Find where the given text appears and provide that cell's center as [x, y] coordinate. 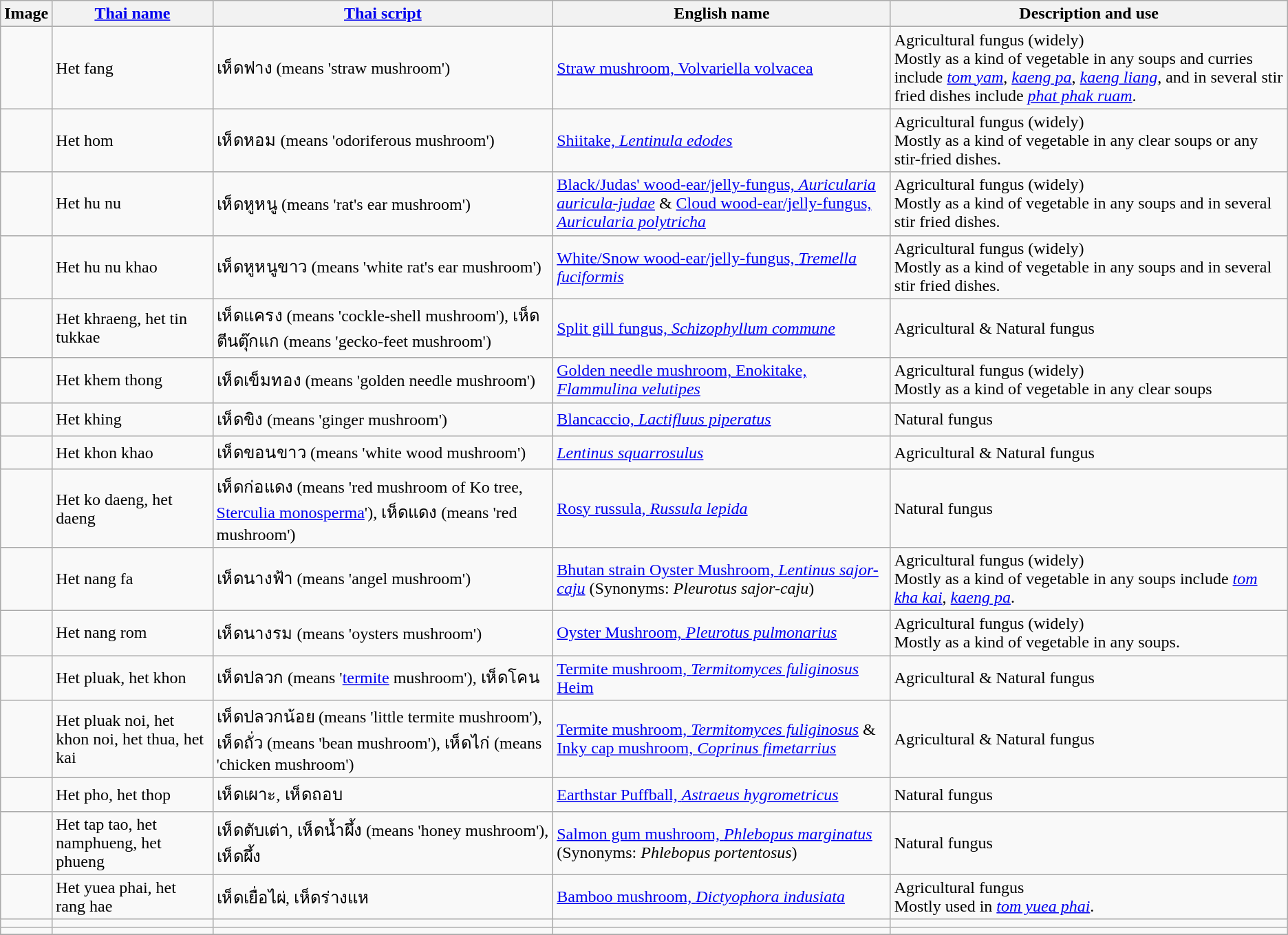
Het khing [132, 420]
Het nang fa [132, 579]
Blancaccio, Lactifluus piperatus [722, 420]
Het pluak, het khon [132, 677]
Oyster Mushroom, Pleurotus pulmonarius [722, 633]
Termite mushroom, Termitomyces fuliginosus & Inky cap mushroom, Coprinus fimetarrius [722, 739]
Golden needle mushroom, Enokitake, Flammulina velutipes [722, 380]
Het pluak noi, het khon noi, het thua, het kai [132, 739]
Het khraeng, het tin tukkae [132, 328]
Image [26, 14]
Het khon khao [132, 453]
English name [722, 14]
เห็ดแครง (means 'cockle-shell mushroom'), เห็ดตีนตุ๊กแก (means 'gecko-feet mushroom') [383, 328]
Bhutan strain Oyster Mushroom, Lentinus sajor-caju (Synonyms: Pleurotus sajor-caju) [722, 579]
เห็ดเผาะ, เห็ดถอบ [383, 795]
Het yuea phai, het rang hae [132, 897]
เห็ดหูหนู (means 'rat's ear mushroom') [383, 204]
Het ko daeng, het daeng [132, 508]
Thai name [132, 14]
Het hu nu khao [132, 267]
Agricultural fungus (widely)Mostly as a kind of vegetable in any clear soups or any stir-fried dishes. [1088, 140]
Agricultural fungus (widely)Mostly as a kind of vegetable in any soups include tom kha kai, kaeng pa. [1088, 579]
เห็ดนางรม (means 'oysters mushroom') [383, 633]
Earthstar Puffball, Astraeus hygrometricus [722, 795]
Het tap tao, het namphueng, het phueng [132, 843]
Bamboo mushroom, Dictyophora indusiata [722, 897]
Lentinus squarrosulus [722, 453]
Agricultural fungus (widely)Mostly as a kind of vegetable in any soups. [1088, 633]
เห็ดนางฟ้า (means 'angel mushroom') [383, 579]
Description and use [1088, 14]
เห็ดตับเต่า, เห็ดน้ำผึ้ง (means 'honey mushroom'), เห็ดผึ้ง [383, 843]
เห็ดขอนขาว (means 'white wood mushroom') [383, 453]
Het fang [132, 67]
เห็ดขิง (means 'ginger mushroom') [383, 420]
Shiitake, Lentinula edodes [722, 140]
Thai script [383, 14]
White/Snow wood-ear/jelly-fungus, Tremella fuciformis [722, 267]
Split gill fungus, Schizophyllum commune [722, 328]
Termite mushroom, Termitomyces fuliginosus Heim [722, 677]
Het nang rom [132, 633]
เห็ดปลวก (means 'termite mushroom'), เห็ดโคน [383, 677]
เห็ดก่อแดง (means 'red mushroom of Ko tree, Sterculia monosperma'), เห็ดแดง (means 'red mushroom') [383, 508]
เห็ดปลวกน้อย (means 'little termite mushroom'), เห็ดถั่ว (means 'bean mushroom'), เห็ดไก่ (means 'chicken mushroom') [383, 739]
Salmon gum mushroom, Phlebopus marginatus (Synonyms: Phlebopus portentosus) [722, 843]
Agricultural fungusMostly used in tom yuea phai. [1088, 897]
Agricultural fungus (widely)Mostly as a kind of vegetable in any clear soups [1088, 380]
Het hu nu [132, 204]
Het hom [132, 140]
เห็ดหอม (means 'odoriferous mushroom') [383, 140]
Rosy russula, Russula lepida [722, 508]
เห็ดเยื่อไผ่, เห็ดร่างแห [383, 897]
เห็ดฟาง (means 'straw mushroom') [383, 67]
เห็ดเข็มทอง (means 'golden needle mushroom') [383, 380]
Black/Judas' wood-ear/jelly-fungus, Auricularia auricula-judae & Cloud wood-ear/jelly-fungus, Auricularia polytricha [722, 204]
Het pho, het thop [132, 795]
Straw mushroom, Volvariella volvacea [722, 67]
Het khem thong [132, 380]
เห็ดหูหนูขาว (means 'white rat's ear mushroom') [383, 267]
